Determine the (X, Y) coordinate at the center of the cell enclosing the given text.  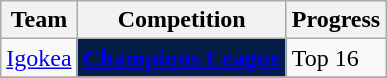
Progress (336, 20)
Top 16 (336, 58)
Igokea (39, 58)
Champions League (182, 58)
Competition (182, 20)
Team (39, 20)
